Detect which cell encompasses the target text, then output its [x, y] center coordinate. 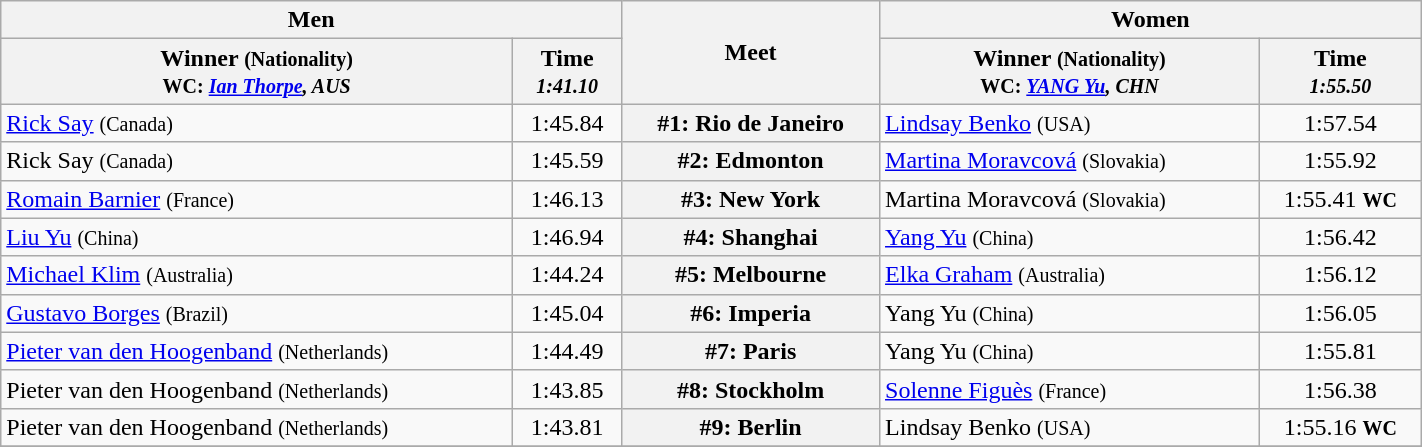
1:45.04 [568, 313]
1:43.81 [568, 427]
Elka Graham (Australia) [1070, 275]
1:44.24 [568, 275]
1:45.84 [568, 123]
Liu Yu (China) [257, 237]
Women [1151, 20]
Time 1:55.50 [1340, 72]
Michael Klim (Australia) [257, 275]
#6: Imperia [751, 313]
#1: Rio de Janeiro [751, 123]
Winner (Nationality) WC: Ian Thorpe, AUS [257, 72]
1:56.38 [1340, 389]
Gustavo Borges (Brazil) [257, 313]
Men [312, 20]
#5: Melbourne [751, 275]
1:43.85 [568, 389]
Meet [751, 52]
#2: Edmonton [751, 161]
1:55.92 [1340, 161]
#3: New York [751, 199]
1:46.13 [568, 199]
#9: Berlin [751, 427]
Winner (Nationality) WC: YANG Yu, CHN [1070, 72]
1:45.59 [568, 161]
1:56.12 [1340, 275]
Time 1:41.10 [568, 72]
1:55.16 WC [1340, 427]
1:44.49 [568, 351]
#7: Paris [751, 351]
1:56.42 [1340, 237]
1:55.81 [1340, 351]
1:56.05 [1340, 313]
#8: Stockholm [751, 389]
Solenne Figuès (France) [1070, 389]
Romain Barnier (France) [257, 199]
1:46.94 [568, 237]
1:55.41 WC [1340, 199]
1:57.54 [1340, 123]
#4: Shanghai [751, 237]
